From the cell containing the given text, extract its center point as (X, Y) coordinate. 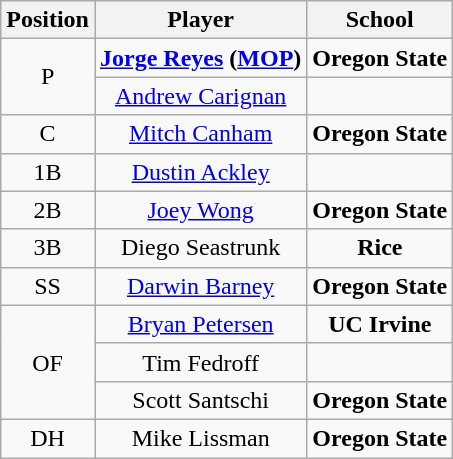
UC Irvine (380, 324)
Jorge Reyes (MOP) (200, 58)
P (48, 77)
Scott Santschi (200, 400)
DH (48, 438)
Mike Lissman (200, 438)
Player (200, 20)
2B (48, 210)
OF (48, 362)
Darwin Barney (200, 286)
Bryan Petersen (200, 324)
School (380, 20)
Dustin Ackley (200, 172)
Rice (380, 248)
C (48, 134)
1B (48, 172)
Position (48, 20)
Tim Fedroff (200, 362)
Andrew Carignan (200, 96)
Joey Wong (200, 210)
Diego Seastrunk (200, 248)
3B (48, 248)
Mitch Canham (200, 134)
SS (48, 286)
